Return the (X, Y) coordinate for the center point of the cell that contains the specified text.  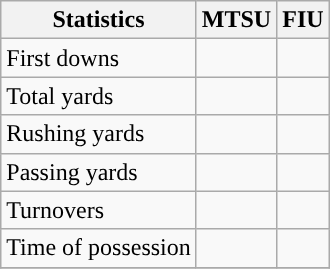
Turnovers (99, 210)
FIU (303, 20)
Total yards (99, 96)
Rushing yards (99, 134)
First downs (99, 58)
Time of possession (99, 248)
Statistics (99, 20)
Passing yards (99, 172)
MTSU (236, 20)
